Capture the cell that displays the provided text and extract its [x, y] central coordinate. 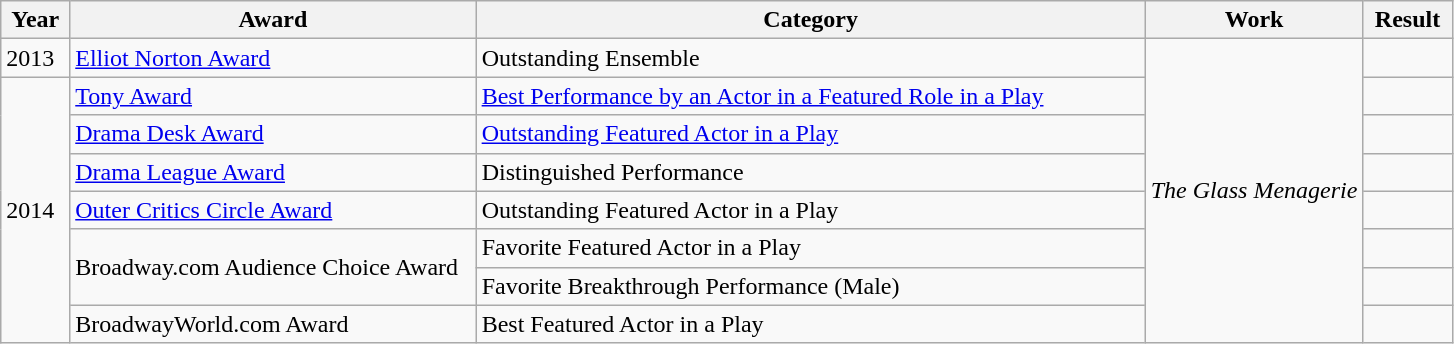
2013 [36, 58]
Category [810, 20]
Drama Desk Award [273, 134]
Best Performance by an Actor in a Featured Role in a Play [810, 96]
Result [1408, 20]
2014 [36, 210]
Year [36, 20]
Outstanding Ensemble [810, 58]
Work [1254, 20]
Favorite Featured Actor in a Play [810, 248]
Broadway.com Audience Choice Award [273, 267]
Distinguished Performance [810, 172]
BroadwayWorld.com Award [273, 324]
Elliot Norton Award [273, 58]
Best Featured Actor in a Play [810, 324]
Favorite Breakthrough Performance (Male) [810, 286]
Outer Critics Circle Award [273, 210]
Award [273, 20]
The Glass Menagerie [1254, 191]
Tony Award [273, 96]
Drama League Award [273, 172]
